Find where the given text appears and provide that cell's center as (X, Y) coordinate. 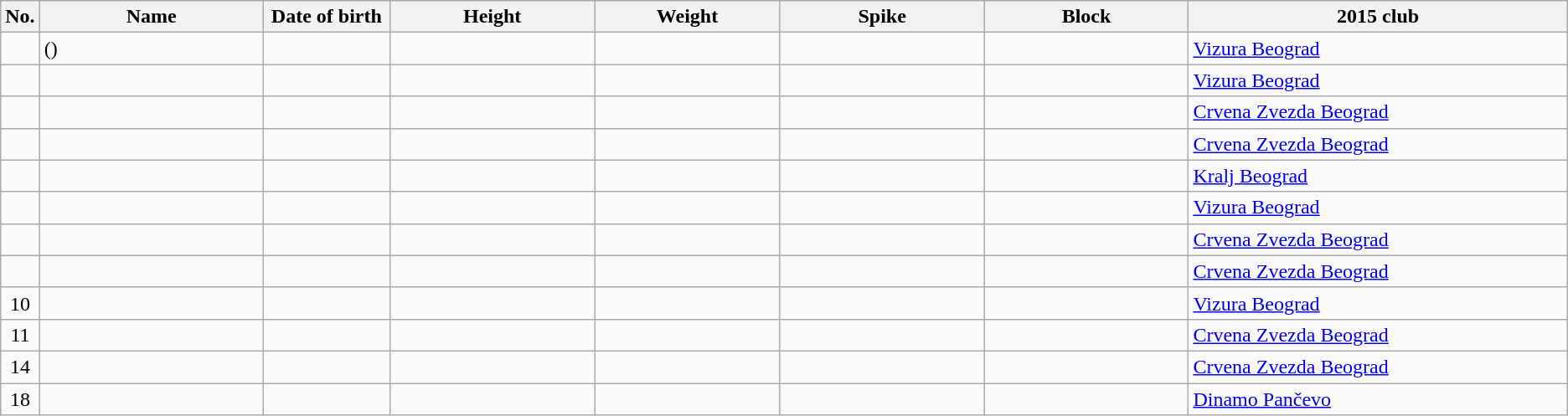
11 (20, 335)
Kralj Beograd (1378, 176)
Weight (687, 17)
Height (493, 17)
() (151, 49)
10 (20, 303)
Date of birth (327, 17)
2015 club (1378, 17)
Spike (882, 17)
No. (20, 17)
18 (20, 399)
Dinamo Pančevo (1378, 399)
Block (1086, 17)
14 (20, 367)
Name (151, 17)
